Detect which cell encompasses the target text, then output its [x, y] center coordinate. 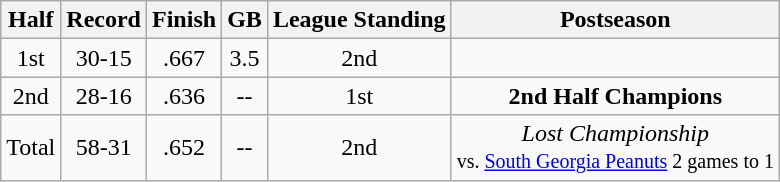
Total [31, 148]
.636 [184, 96]
58-31 [104, 148]
League Standing [359, 20]
Half [31, 20]
Record [104, 20]
GB [245, 20]
Finish [184, 20]
Lost Championship vs. South Georgia Peanuts 2 games to 1 [615, 148]
Postseason [615, 20]
2nd Half Champions [615, 96]
30-15 [104, 58]
3.5 [245, 58]
.652 [184, 148]
.667 [184, 58]
28-16 [104, 96]
